Locate the cell with the specified text and output its [X, Y] center coordinate. 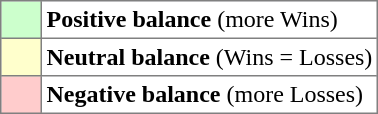
Neutral balance (Wins = Losses) [209, 57]
Negative balance (more Losses) [209, 95]
Positive balance (more Wins) [209, 20]
